Provide the [X, Y] coordinate of the cell's center where the given text is located.  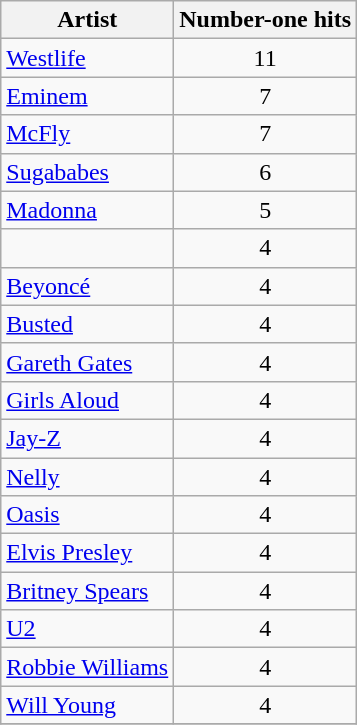
Robbie Williams [88, 667]
Nelly [88, 477]
Beyoncé [88, 286]
Madonna [88, 210]
5 [266, 210]
11 [266, 58]
6 [266, 172]
Westlife [88, 58]
Elvis Presley [88, 553]
Number-one hits [266, 20]
Oasis [88, 515]
Will Young [88, 705]
Artist [88, 20]
Busted [88, 324]
Eminem [88, 96]
Gareth Gates [88, 362]
U2 [88, 629]
McFly [88, 134]
Sugababes [88, 172]
Jay-Z [88, 438]
Britney Spears [88, 591]
Girls Aloud [88, 400]
